Identify which cell holds the provided text, then report its [x, y] central coordinate. 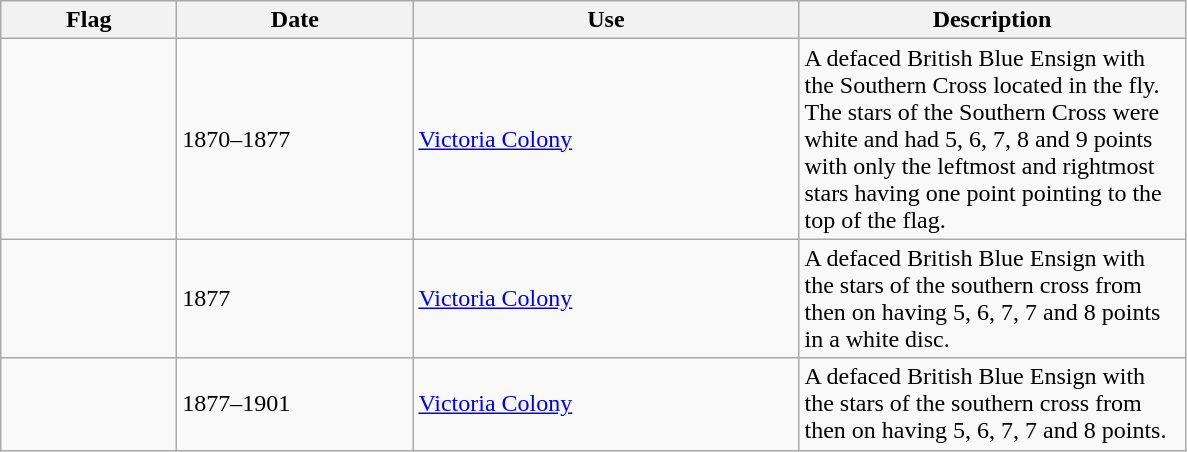
Use [606, 20]
Description [992, 20]
1877 [295, 298]
Flag [89, 20]
1877–1901 [295, 404]
1870–1877 [295, 139]
A defaced British Blue Ensign with the stars of the southern cross from then on having 5, 6, 7, 7 and 8 points. [992, 404]
A defaced British Blue Ensign with the stars of the southern cross from then on having 5, 6, 7, 7 and 8 points in a white disc. [992, 298]
Date [295, 20]
